Scan for the cell matching the given text and deliver its [x, y] coordinate at center. 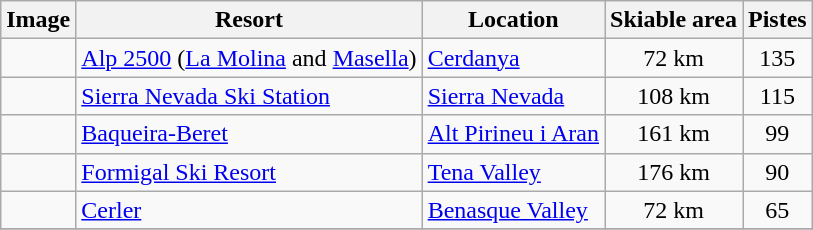
Alp 2500 (La Molina and Masella) [249, 58]
Skiable area [674, 20]
Sierra Nevada [513, 96]
108 km [674, 96]
Benasque Valley [513, 210]
Location [513, 20]
Baqueira-Beret [249, 134]
Alt Pirineu i Aran [513, 134]
99 [777, 134]
Tena Valley [513, 172]
135 [777, 58]
Formigal Ski Resort [249, 172]
115 [777, 96]
90 [777, 172]
Sierra Nevada Ski Station [249, 96]
Image [38, 20]
Cerler [249, 210]
Cerdanya [513, 58]
65 [777, 210]
Pistes [777, 20]
161 km [674, 134]
176 km [674, 172]
Resort [249, 20]
